Return [X, Y] of the center of cell containing provided text 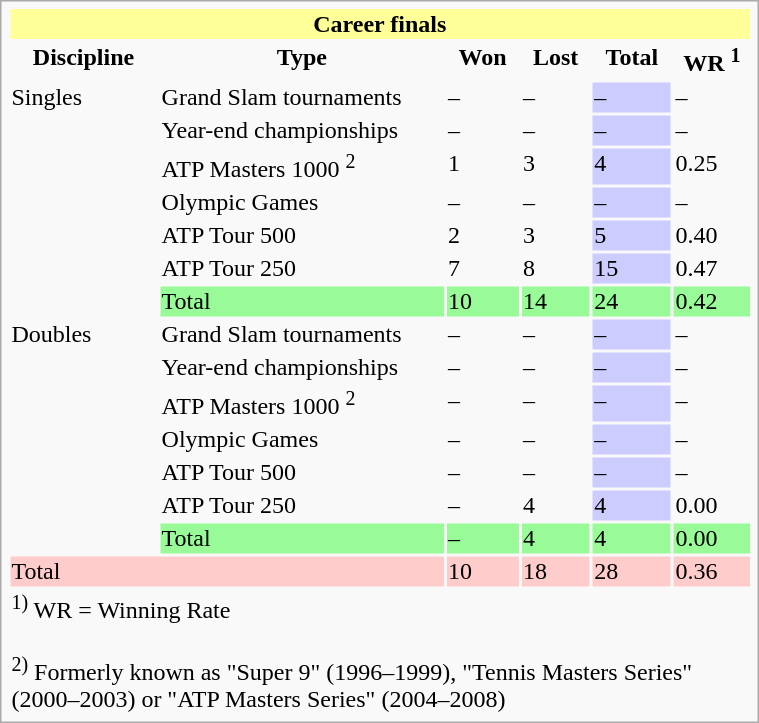
Singles [84, 199]
2 [483, 235]
18 [556, 572]
14 [556, 301]
1) WR = Winning Rate2) Formerly known as "Super 9" (1996–1999), "Tennis Masters Series" (2000–2003) or "ATP Masters Series" (2004–2008) [380, 652]
0.36 [712, 572]
Type [302, 60]
7 [483, 268]
24 [632, 301]
WR 1 [712, 60]
Doubles [84, 436]
0.42 [712, 301]
0.47 [712, 268]
Won [483, 60]
0.25 [712, 166]
1 [483, 166]
Career finals [380, 24]
15 [632, 268]
Discipline [84, 60]
8 [556, 268]
28 [632, 572]
Lost [556, 60]
0.40 [712, 235]
5 [632, 235]
